Determine the (X, Y) coordinate at the center of the cell enclosing the given text.  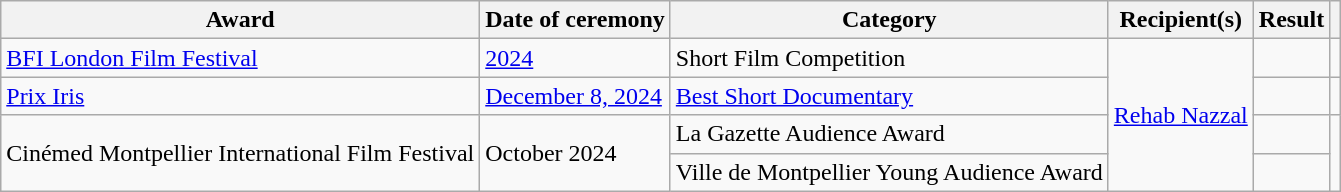
Recipient(s) (1180, 20)
2024 (576, 58)
Short Film Competition (889, 58)
Ville de Montpellier Young Audience Award (889, 172)
Best Short Documentary (889, 96)
BFI London Film Festival (240, 58)
Category (889, 20)
Date of ceremony (576, 20)
Award (240, 20)
Cinémed Montpellier International Film Festival (240, 153)
Result (1291, 20)
La Gazette Audience Award (889, 134)
October 2024 (576, 153)
Rehab Nazzal (1180, 115)
Prix Iris (240, 96)
December 8, 2024 (576, 96)
